Output the (x, y) coordinate of the center of the cell containing the given text.  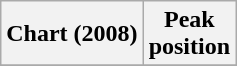
Chart (2008) (72, 34)
Peakposition (189, 34)
